Return [X, Y] of the center of cell containing provided text 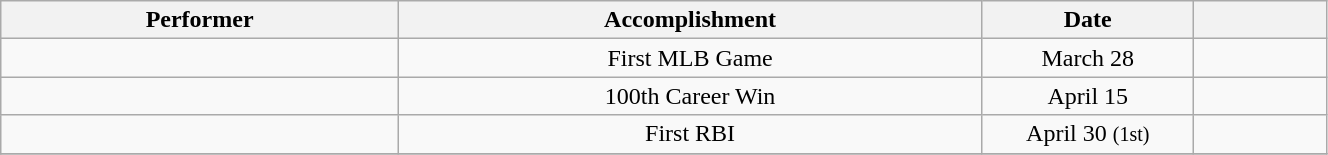
First RBI [690, 134]
Date [1088, 20]
April 30 (1st) [1088, 134]
Accomplishment [690, 20]
First MLB Game [690, 58]
100th Career Win [690, 96]
March 28 [1088, 58]
Performer [200, 20]
April 15 [1088, 96]
